Find where the given text appears and provide that cell's center as [x, y] coordinate. 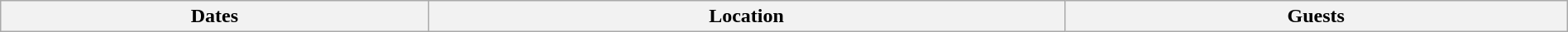
Guests [1316, 16]
Location [746, 16]
Dates [215, 16]
